Return the [x, y] coordinate for the center point of the cell that contains the specified text.  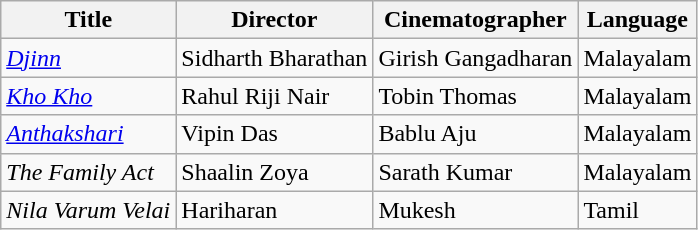
Director [274, 20]
Girish Gangadharan [476, 58]
Title [88, 20]
Vipin Das [274, 134]
Hariharan [274, 210]
Cinematographer [476, 20]
Sarath Kumar [476, 172]
Language [638, 20]
Sidharth Bharathan [274, 58]
Rahul Riji Nair [274, 96]
Bablu Aju [476, 134]
Tobin Thomas [476, 96]
Kho Kho [88, 96]
Anthakshari [88, 134]
The Family Act [88, 172]
Tamil [638, 210]
Shaalin Zoya [274, 172]
Mukesh [476, 210]
Djinn [88, 58]
Nila Varum Velai [88, 210]
